Provide the (X, Y) coordinate of the cell's center where the given text is located.  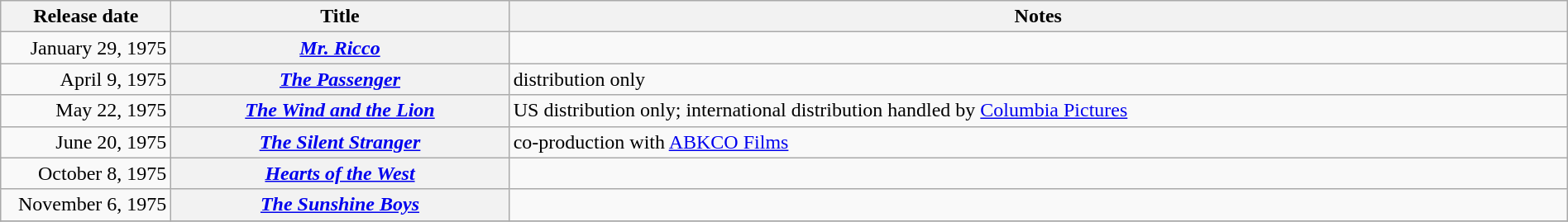
The Sunshine Boys (340, 205)
Mr. Ricco (340, 48)
The Passenger (340, 79)
The Wind and the Lion (340, 111)
Title (340, 17)
distribution only (1038, 79)
Release date (86, 17)
US distribution only; international distribution handled by Columbia Pictures (1038, 111)
Hearts of the West (340, 173)
co-production with ABKCO Films (1038, 142)
May 22, 1975 (86, 111)
April 9, 1975 (86, 79)
November 6, 1975 (86, 205)
June 20, 1975 (86, 142)
October 8, 1975 (86, 173)
January 29, 1975 (86, 48)
Notes (1038, 17)
The Silent Stranger (340, 142)
